Search for the cell housing the specified text and yield its [x, y] center coordinate. 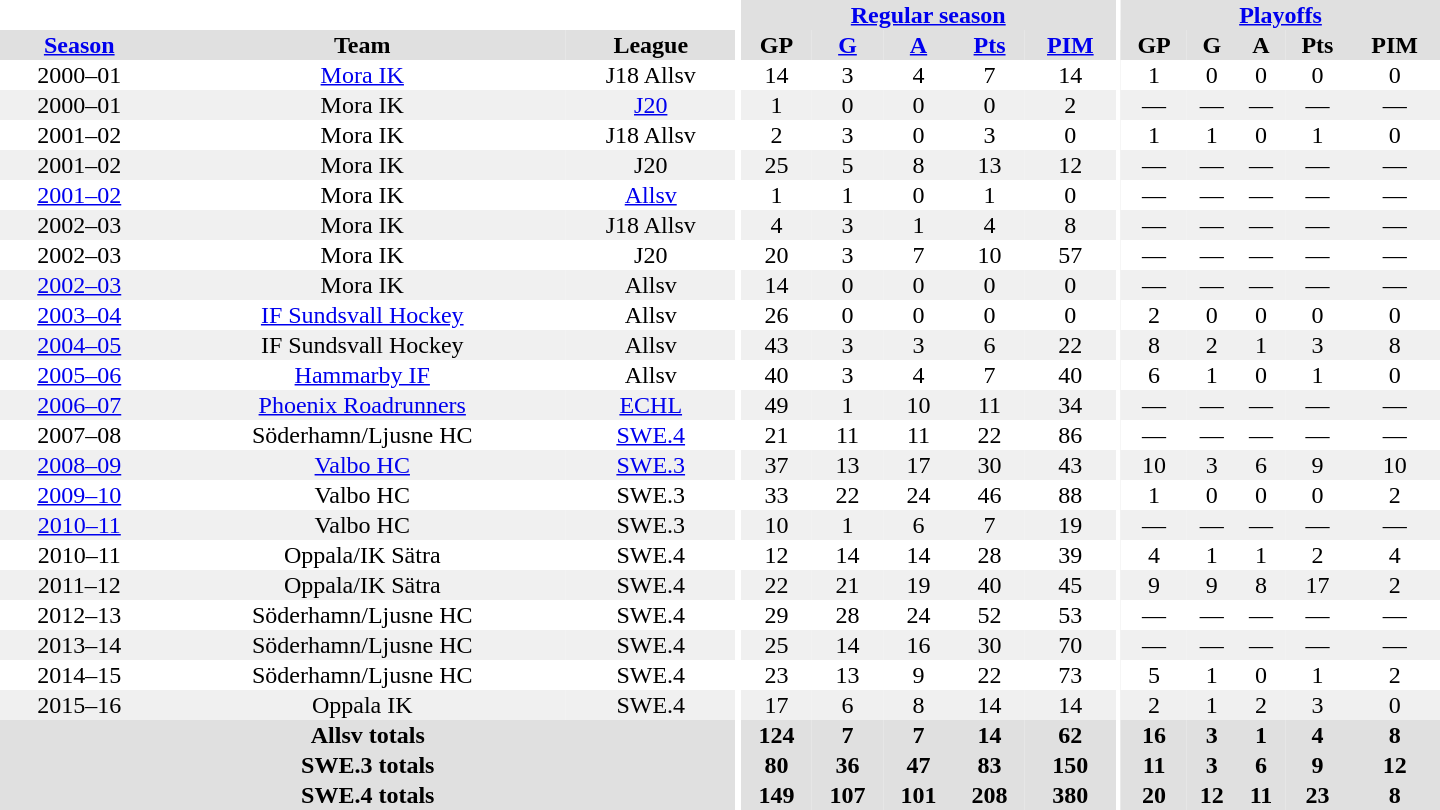
53 [1070, 615]
SWE.4 totals [368, 795]
107 [848, 795]
Playoffs [1280, 15]
2015–16 [80, 705]
149 [776, 795]
36 [848, 765]
2003–04 [80, 315]
2006–07 [80, 405]
88 [1070, 495]
2013–14 [80, 645]
Oppala IK [362, 705]
SWE.3 totals [368, 765]
2004–05 [80, 345]
Regular season [928, 15]
37 [776, 465]
39 [1070, 555]
47 [918, 765]
33 [776, 495]
52 [990, 615]
2008–09 [80, 465]
ECHL [650, 405]
45 [1070, 585]
380 [1070, 795]
86 [1070, 435]
2014–15 [80, 675]
57 [1070, 255]
80 [776, 765]
2005–06 [80, 375]
34 [1070, 405]
Phoenix Roadrunners [362, 405]
83 [990, 765]
70 [1070, 645]
150 [1070, 765]
2011–12 [80, 585]
208 [990, 795]
29 [776, 615]
League [650, 45]
124 [776, 735]
Season [80, 45]
2012–13 [80, 615]
46 [990, 495]
26 [776, 315]
Team [362, 45]
101 [918, 795]
62 [1070, 735]
Allsv totals [368, 735]
2009–10 [80, 495]
49 [776, 405]
73 [1070, 675]
2007–08 [80, 435]
Hammarby IF [362, 375]
